Return (x, y) of the center of cell containing provided text 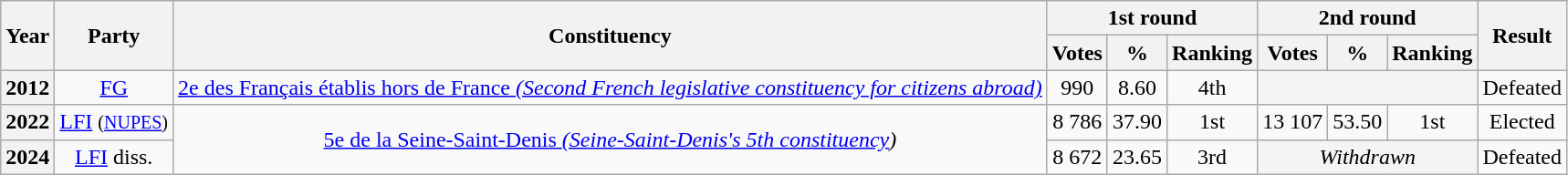
Party (114, 36)
LFI (NUPES) (114, 122)
2nd round (1367, 18)
3rd (1212, 157)
1st round (1152, 18)
37.90 (1137, 122)
Result (1522, 36)
FG (114, 87)
4th (1212, 87)
LFI diss. (114, 157)
8.60 (1137, 87)
2012 (27, 87)
53.50 (1358, 122)
2024 (27, 157)
2e des Français établis hors de France (Second French legislative constituency for citizens abroad) (611, 87)
990 (1077, 87)
8 672 (1077, 157)
5e de la Seine-Saint-Denis (Seine-Saint-Denis's 5th constituency) (611, 139)
Constituency (611, 36)
Withdrawn (1367, 157)
8 786 (1077, 122)
Year (27, 36)
2022 (27, 122)
13 107 (1292, 122)
23.65 (1137, 157)
Elected (1522, 122)
